Output the [x, y] coordinate of the center of the cell containing the given text.  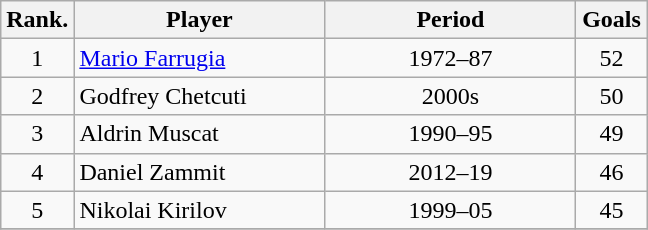
46 [612, 172]
1990–95 [450, 134]
3 [38, 134]
Nikolai Kirilov [200, 210]
45 [612, 210]
5 [38, 210]
49 [612, 134]
50 [612, 96]
Daniel Zammit [200, 172]
Mario Farrugia [200, 58]
Godfrey Chetcuti [200, 96]
1 [38, 58]
1972–87 [450, 58]
2000s [450, 96]
1999–05 [450, 210]
2 [38, 96]
Aldrin Muscat [200, 134]
Goals [612, 20]
4 [38, 172]
2012–19 [450, 172]
Player [200, 20]
Period [450, 20]
Rank. [38, 20]
52 [612, 58]
